Search for the cell housing the specified text and yield its [X, Y] center coordinate. 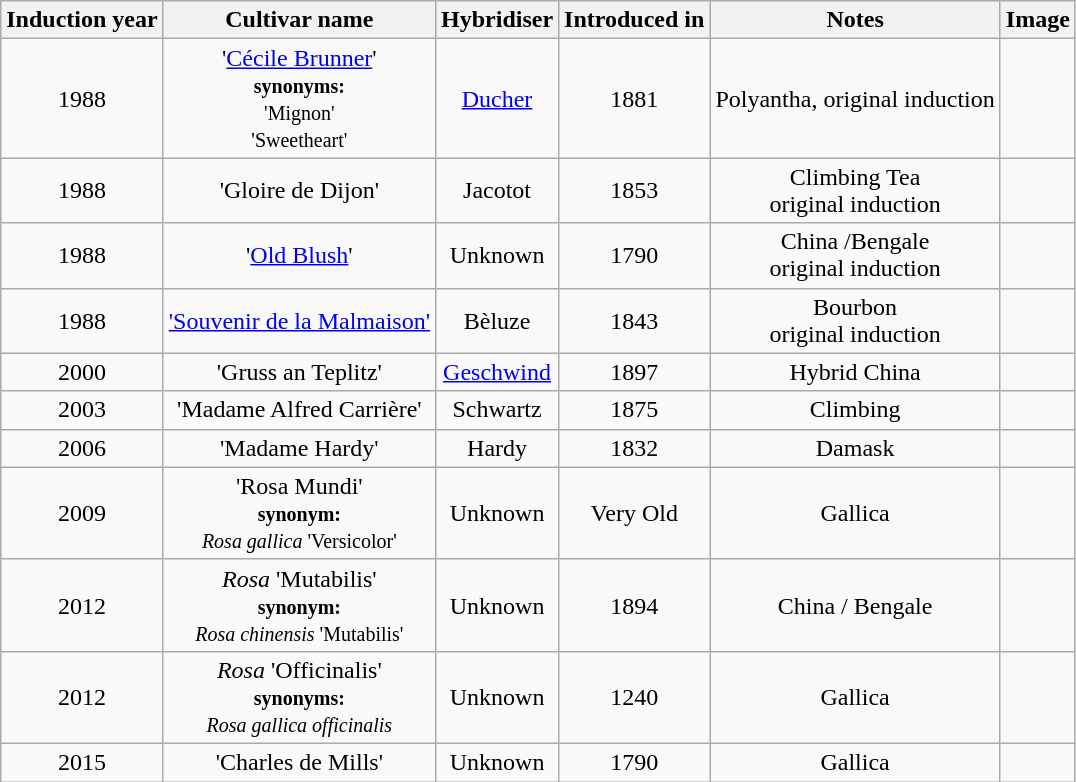
Damask [855, 448]
Image [1038, 20]
1853 [634, 190]
Ducher [498, 98]
'Gloire de Dijon' [299, 190]
2006 [82, 448]
Notes [855, 20]
1894 [634, 605]
Cultivar name [299, 20]
1832 [634, 448]
1843 [634, 320]
Polyantha, original induction [855, 98]
1240 [634, 697]
Schwartz [498, 410]
Bourbon original induction [855, 320]
Jacotot [498, 190]
'Charles de Mills' [299, 762]
China /Bengale original induction [855, 256]
2000 [82, 372]
2015 [82, 762]
'Souvenir de la Malmaison' [299, 320]
Hardy [498, 448]
Rosa 'Officinalis'synonyms:Rosa gallica officinalis [299, 697]
Hybrid China [855, 372]
1897 [634, 372]
Hybridiser [498, 20]
Very Old [634, 513]
Climbing [855, 410]
'Gruss an Teplitz' [299, 372]
Bèluze [498, 320]
Climbing Tea original induction [855, 190]
1875 [634, 410]
'Rosa Mundi'synonym:Rosa gallica 'Versicolor' [299, 513]
'Old Blush' [299, 256]
2003 [82, 410]
China / Bengale [855, 605]
Geschwind [498, 372]
'Cécile Brunner'synonyms:'Mignon''Sweetheart' [299, 98]
Introduced in [634, 20]
Induction year [82, 20]
'Madame Hardy' [299, 448]
'Madame Alfred Carrière' [299, 410]
1881 [634, 98]
2009 [82, 513]
Rosa 'Mutabilis'synonym:Rosa chinensis 'Mutabilis' [299, 605]
